Return the [X, Y] coordinate for the center point of the cell that contains the specified text.  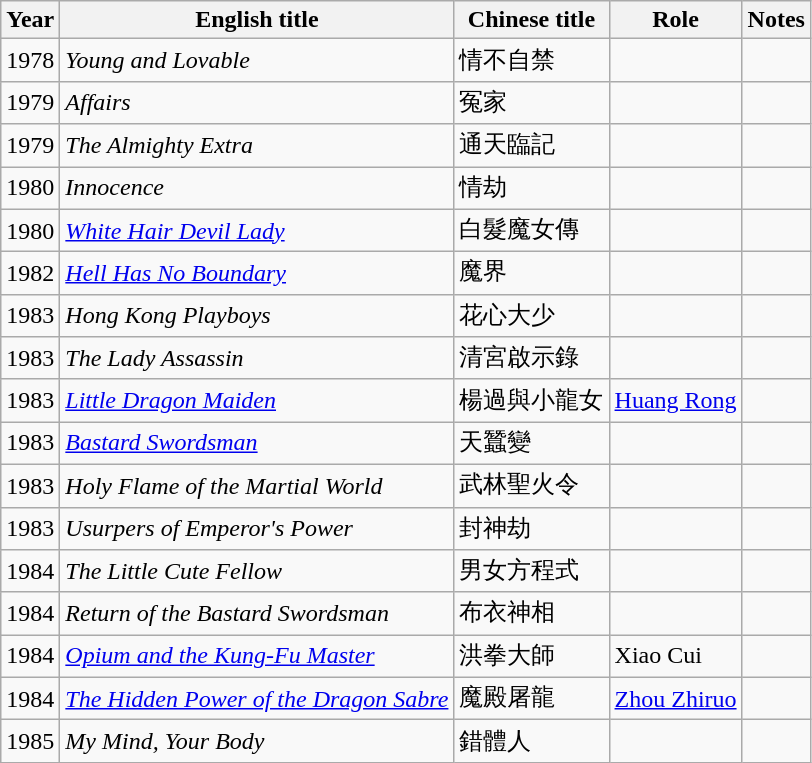
1982 [30, 274]
Return of the Bastard Swordsman [257, 614]
Holy Flame of the Martial World [257, 486]
魔界 [532, 274]
Usurpers of Emperor's Power [257, 528]
清宮啟示錄 [532, 358]
男女方程式 [532, 572]
Innocence [257, 188]
情不自禁 [532, 60]
封神劫 [532, 528]
白髮魔女傳 [532, 230]
Year [30, 20]
My Mind, Your Body [257, 742]
1978 [30, 60]
Chinese title [532, 20]
Hong Kong Playboys [257, 316]
錯體人 [532, 742]
White Hair Devil Lady [257, 230]
洪拳大師 [532, 656]
布衣神相 [532, 614]
通天臨記 [532, 146]
The Lady Assassin [257, 358]
Young and Lovable [257, 60]
The Almighty Extra [257, 146]
Bastard Swordsman [257, 444]
天蠶變 [532, 444]
Zhou Zhiruo [676, 698]
The Little Cute Fellow [257, 572]
Xiao Cui [676, 656]
情劫 [532, 188]
Affairs [257, 102]
Role [676, 20]
Notes [776, 20]
Hell Has No Boundary [257, 274]
Opium and the Kung-Fu Master [257, 656]
冤家 [532, 102]
武林聖火令 [532, 486]
Huang Rong [676, 400]
Little Dragon Maiden [257, 400]
楊過與小龍女 [532, 400]
1985 [30, 742]
The Hidden Power of the Dragon Sabre [257, 698]
魔殿屠龍 [532, 698]
English title [257, 20]
花心大少 [532, 316]
